Extract the (X, Y) coordinate from the center of the cell holding the provided text.  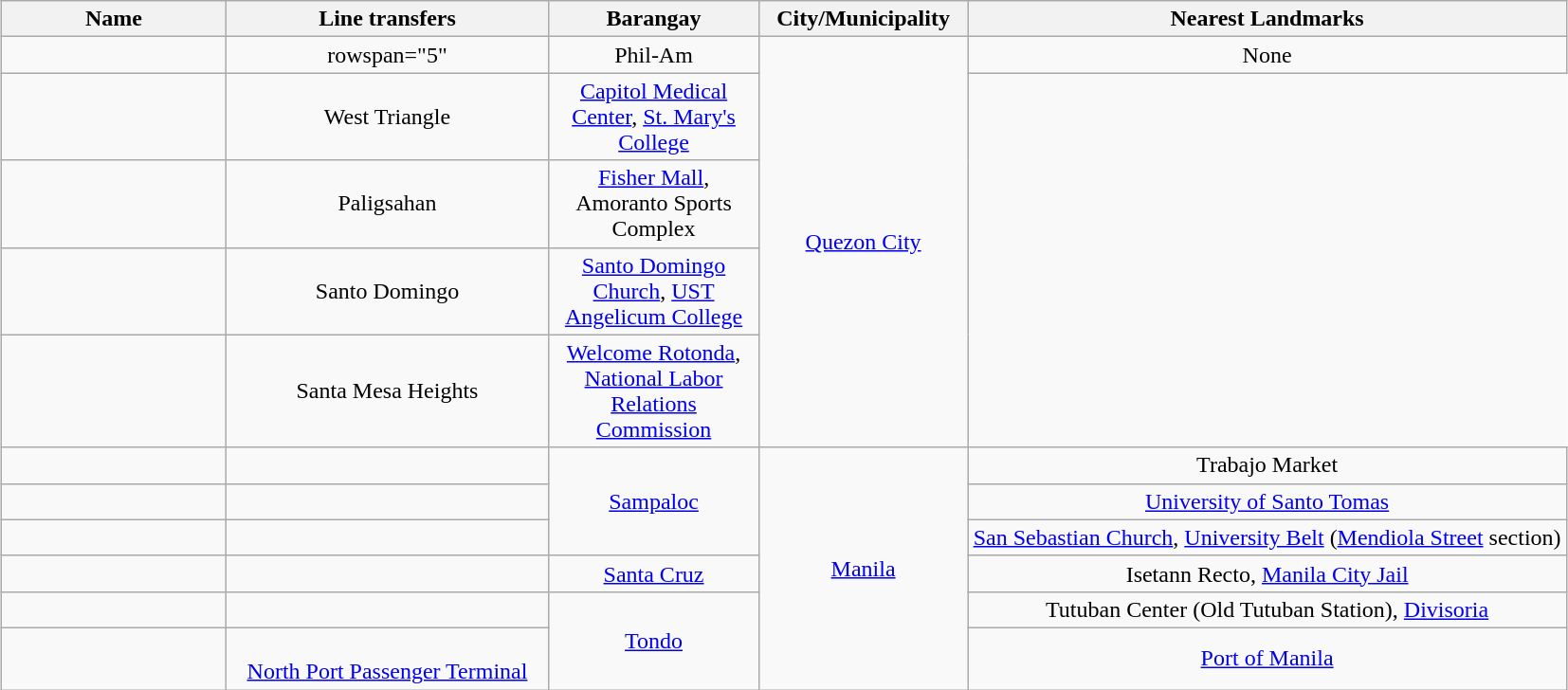
None (1267, 55)
University of Santo Tomas (1267, 501)
Santa Cruz (654, 573)
Barangay (654, 19)
Isetann Recto, Manila City Jail (1267, 573)
Tutuban Center (Old Tutuban Station), Divisoria (1267, 609)
Phil-Am (654, 55)
City/Municipality (863, 19)
Line transfers (387, 19)
Nearest Landmarks (1267, 19)
Sampaloc (654, 501)
Capitol Medical Center, St. Mary's College (654, 117)
Port of Manila (1267, 658)
Name (114, 19)
Quezon City (863, 243)
Tondo (654, 641)
San Sebastian Church, University Belt (Mendiola Street section) (1267, 537)
Fisher Mall, Amoranto Sports Complex (654, 204)
Welcome Rotonda, National Labor Relations Commission (654, 390)
Trabajo Market (1267, 465)
Paligsahan (387, 204)
North Port Passenger Terminal (387, 658)
Manila (863, 569)
Santo Domingo (387, 291)
West Triangle (387, 117)
rowspan="5" (387, 55)
Santo Domingo Church, UST Angelicum College (654, 291)
Santa Mesa Heights (387, 390)
